From the cell containing the given text, extract its center point as (X, Y) coordinate. 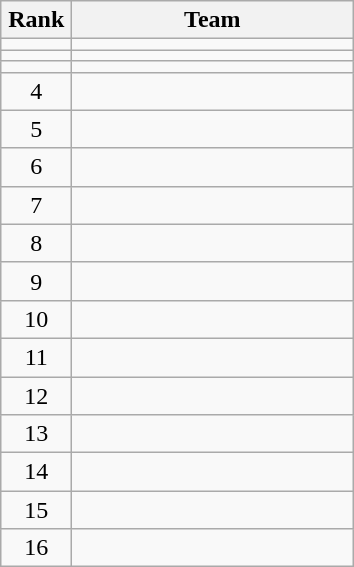
13 (36, 434)
Team (212, 20)
12 (36, 395)
9 (36, 281)
16 (36, 548)
10 (36, 319)
Rank (36, 20)
4 (36, 91)
7 (36, 205)
11 (36, 357)
15 (36, 510)
6 (36, 167)
5 (36, 129)
14 (36, 472)
8 (36, 243)
